Return the [x, y] coordinate for the center point of the cell that contains the specified text.  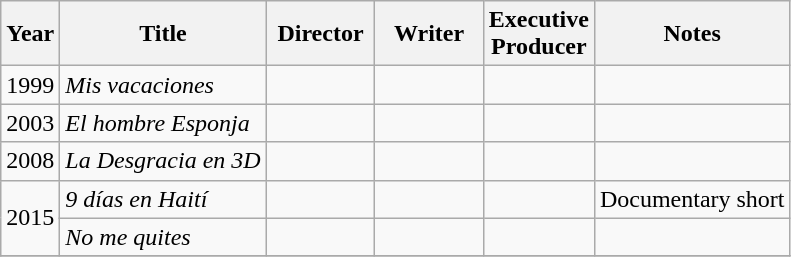
No me quites [163, 237]
El hombre Esponja [163, 123]
ExecutiveProducer [538, 34]
La Desgracia en 3D [163, 161]
Year [30, 34]
Writer [430, 34]
2008 [30, 161]
Title [163, 34]
1999 [30, 85]
Notes [692, 34]
2003 [30, 123]
Mis vacaciones [163, 85]
Documentary short [692, 199]
2015 [30, 218]
9 días en Haití [163, 199]
Director [320, 34]
